Identify which cell holds the provided text, then report its [X, Y] central coordinate. 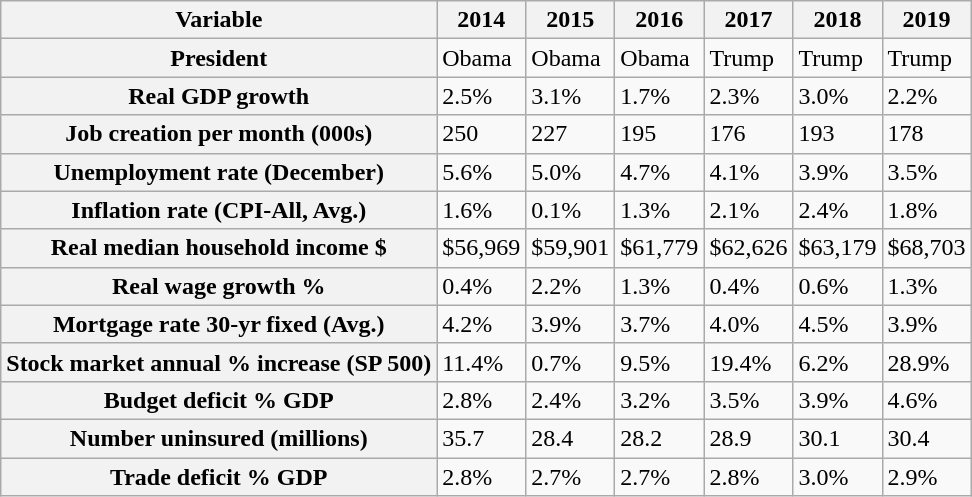
1.6% [482, 210]
4.7% [660, 172]
2.3% [748, 96]
3.1% [570, 96]
0.1% [570, 210]
1.7% [660, 96]
28.2 [660, 438]
$62,626 [748, 248]
Variable [219, 20]
28.9 [748, 438]
2.5% [482, 96]
178 [926, 134]
2017 [748, 20]
28.9% [926, 362]
35.7 [482, 438]
Trade deficit % GDP [219, 477]
3.2% [660, 400]
Budget deficit % GDP [219, 400]
2014 [482, 20]
227 [570, 134]
$63,179 [838, 248]
5.0% [570, 172]
2018 [838, 20]
11.4% [482, 362]
President [219, 58]
4.2% [482, 324]
Mortgage rate 30-yr fixed (Avg.) [219, 324]
3.7% [660, 324]
$59,901 [570, 248]
1.8% [926, 210]
176 [748, 134]
2016 [660, 20]
19.4% [748, 362]
Real GDP growth [219, 96]
$56,969 [482, 248]
Job creation per month (000s) [219, 134]
Unemployment rate (December) [219, 172]
Real median household income $ [219, 248]
$68,703 [926, 248]
Stock market annual % increase (SP 500) [219, 362]
30.1 [838, 438]
4.0% [748, 324]
2015 [570, 20]
250 [482, 134]
2.1% [748, 210]
5.6% [482, 172]
9.5% [660, 362]
2019 [926, 20]
$61,779 [660, 248]
4.1% [748, 172]
30.4 [926, 438]
193 [838, 134]
4.5% [838, 324]
Inflation rate (CPI-All, Avg.) [219, 210]
2.9% [926, 477]
Number uninsured (millions) [219, 438]
0.7% [570, 362]
195 [660, 134]
28.4 [570, 438]
4.6% [926, 400]
6.2% [838, 362]
0.6% [838, 286]
Real wage growth % [219, 286]
